Output the [x, y] coordinate of the center of the cell containing the given text.  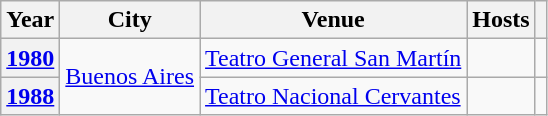
Venue [334, 20]
Hosts [501, 20]
Teatro Nacional Cervantes [334, 96]
1988 [30, 96]
Teatro General San Martín [334, 58]
Year [30, 20]
1980 [30, 58]
City [130, 20]
Buenos Aires [130, 77]
